Provide the [X, Y] coordinate of the cell's center where the given text is located.  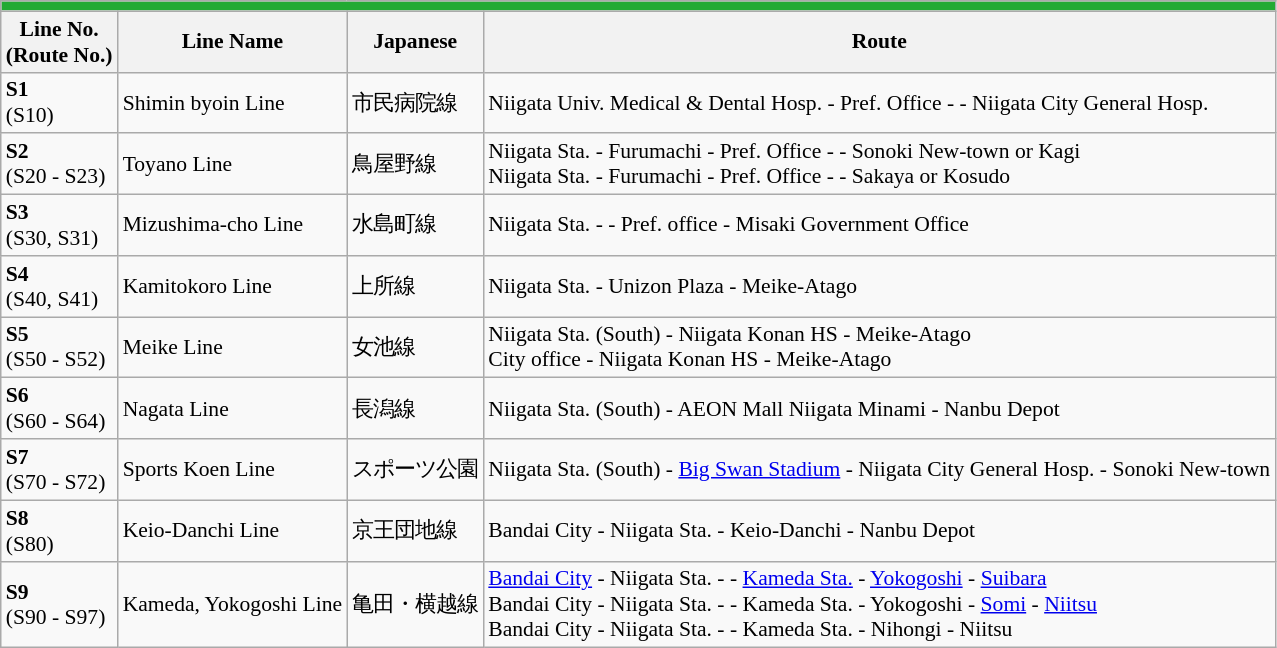
Niigata Sta. - Furumachi - Pref. Office - - Sonoki New-town or KagiNiigata Sta. - Furumachi - Pref. Office - - Sakaya or Kosudo [879, 164]
女池線 [415, 348]
Niigata Sta. (South) - AEON Mall Niigata Minami - Nanbu Depot [879, 408]
Line Name [233, 42]
Line No.(Route No.) [60, 42]
S6(S60 - S64) [60, 408]
S5(S50 - S52) [60, 348]
Kamitokoro Line [233, 286]
Kameda, Yokogoshi Line [233, 604]
S4(S40, S41) [60, 286]
Nagata Line [233, 408]
S8(S80) [60, 530]
S2(S20 - S23) [60, 164]
Shimin byoin Line [233, 102]
Mizushima-cho Line [233, 226]
Niigata Sta. (South) - Niigata Konan HS - Meike-AtagoCity office - Niigata Konan HS - Meike-Atago [879, 348]
Sports Koen Line [233, 470]
S9(S90 - S97) [60, 604]
Route [879, 42]
上所線 [415, 286]
S7(S70 - S72) [60, 470]
Niigata Sta. - - Pref. office - Misaki Government Office [879, 226]
S1(S10) [60, 102]
Niigata Sta. - Unizon Plaza - Meike-Atago [879, 286]
S3(S30, S31) [60, 226]
Meike Line [233, 348]
Keio-Danchi Line [233, 530]
Japanese [415, 42]
市民病院線 [415, 102]
鳥屋野線 [415, 164]
長潟線 [415, 408]
Toyano Line [233, 164]
京王団地線 [415, 530]
Bandai City - Niigata Sta. - Keio-Danchi - Nanbu Depot [879, 530]
Niigata Sta. (South) - Big Swan Stadium - Niigata City General Hosp. - Sonoki New-town [879, 470]
Niigata Univ. Medical & Dental Hosp. - Pref. Office - - Niigata City General Hosp. [879, 102]
亀田・横越線 [415, 604]
スポーツ公園 [415, 470]
水島町線 [415, 226]
